Output the (X, Y) coordinate of the center of the cell containing the given text.  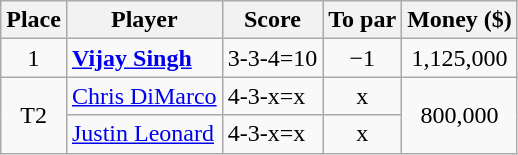
1 (34, 58)
Score (272, 20)
Justin Leonard (144, 134)
−1 (362, 58)
To par (362, 20)
Player (144, 20)
Vijay Singh (144, 58)
T2 (34, 115)
Money ($) (460, 20)
Place (34, 20)
3-3-4=10 (272, 58)
1,125,000 (460, 58)
Chris DiMarco (144, 96)
800,000 (460, 115)
